From the cell containing the given text, extract its center point as (x, y) coordinate. 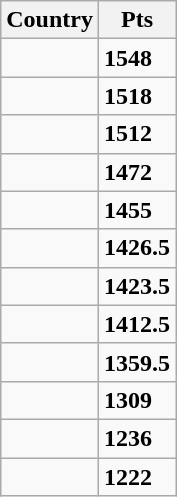
1426.5 (136, 248)
1222 (136, 477)
Pts (136, 20)
1512 (136, 134)
Country (50, 20)
1412.5 (136, 324)
1309 (136, 400)
1455 (136, 210)
1548 (136, 58)
1236 (136, 438)
1472 (136, 172)
1518 (136, 96)
1423.5 (136, 286)
1359.5 (136, 362)
